Provide the [x, y] coordinate of the cell's center where the given text is located.  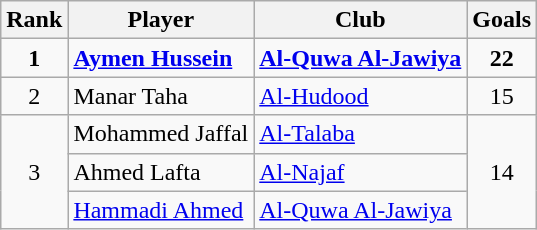
2 [34, 96]
Player [161, 20]
Al-Najaf [360, 172]
Aymen Hussein [161, 58]
Ahmed Lafta [161, 172]
Hammadi Ahmed [161, 210]
22 [502, 58]
Rank [34, 20]
Al-Talaba [360, 134]
Manar Taha [161, 96]
Club [360, 20]
Goals [502, 20]
3 [34, 172]
15 [502, 96]
Al-Hudood [360, 96]
14 [502, 172]
Mohammed Jaffal [161, 134]
1 [34, 58]
